Detect which cell encompasses the target text, then output its (x, y) center coordinate. 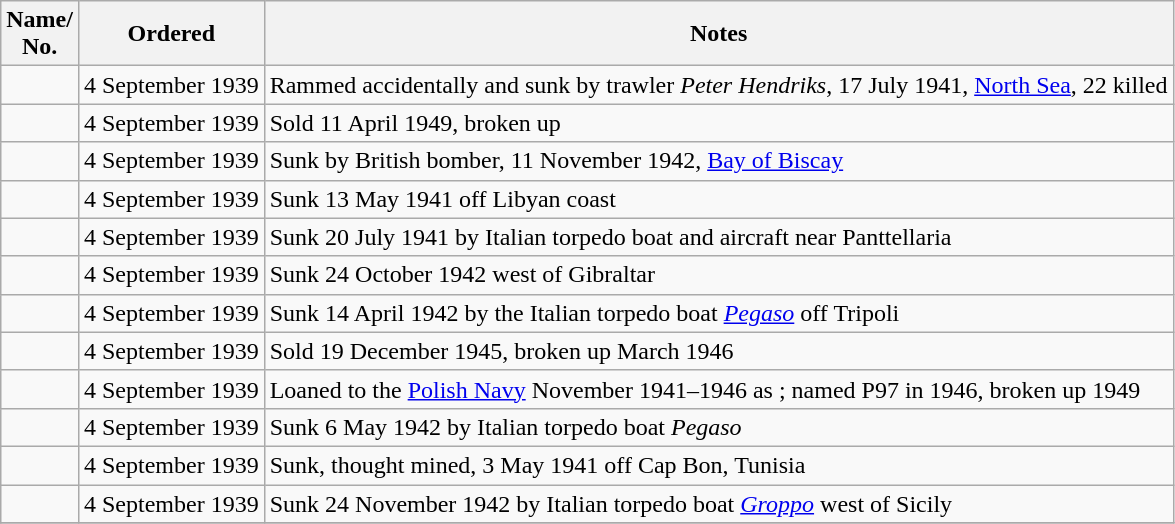
Sold 19 December 1945, broken up March 1946 (718, 351)
Sunk 24 October 1942 west of Gibraltar (718, 275)
Sold 11 April 1949, broken up (718, 123)
Sunk 13 May 1941 off Libyan coast (718, 199)
Ordered (171, 34)
Rammed accidentally and sunk by trawler Peter Hendriks, 17 July 1941, North Sea, 22 killed (718, 85)
Sunk 24 November 1942 by Italian torpedo boat Groppo west of Sicily (718, 503)
Sunk 20 July 1941 by Italian torpedo boat and aircraft near Panttellaria (718, 237)
Name/No. (40, 34)
Sunk by British bomber, 11 November 1942, Bay of Biscay (718, 161)
Sunk, thought mined, 3 May 1941 off Cap Bon, Tunisia (718, 465)
Sunk 6 May 1942 by Italian torpedo boat Pegaso (718, 427)
Notes (718, 34)
Loaned to the Polish Navy November 1941–1946 as ; named P97 in 1946, broken up 1949 (718, 389)
Sunk 14 April 1942 by the Italian torpedo boat Pegaso off Tripoli (718, 313)
